Determine the [x, y] coordinate at the center of the cell enclosing the given text.  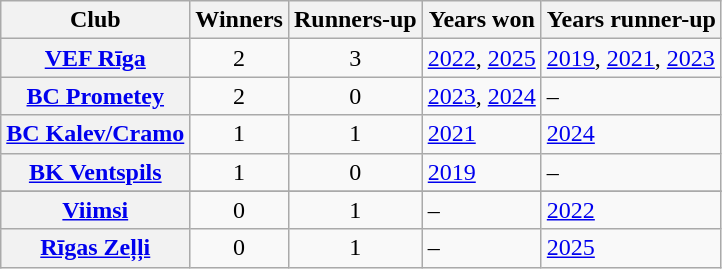
Runners-up [355, 20]
2019 [482, 172]
BK Ventspils [96, 172]
2024 [631, 134]
2022, 2025 [482, 58]
Club [96, 20]
2021 [482, 134]
2023, 2024 [482, 96]
Rīgas Zeļļi [96, 248]
Years won [482, 20]
BC Prometey [96, 96]
Years runner-up [631, 20]
BC Kalev/Cramo [96, 134]
VEF Rīga [96, 58]
Winners [240, 20]
2019, 2021, 2023 [631, 58]
Viimsi [96, 210]
3 [355, 58]
2022 [631, 210]
2025 [631, 248]
